Extract the [X, Y] coordinate from the center of the cell holding the provided text.  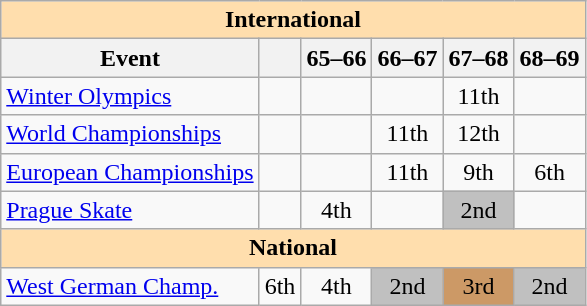
European Championships [130, 172]
65–66 [336, 58]
67–68 [478, 58]
Prague Skate [130, 210]
Winter Olympics [130, 96]
68–69 [550, 58]
3rd [478, 286]
9th [478, 172]
National [293, 248]
West German Champ. [130, 286]
International [293, 20]
World Championships [130, 134]
12th [478, 134]
66–67 [408, 58]
Event [130, 58]
